Find where the given text appears and provide that cell's center as (x, y) coordinate. 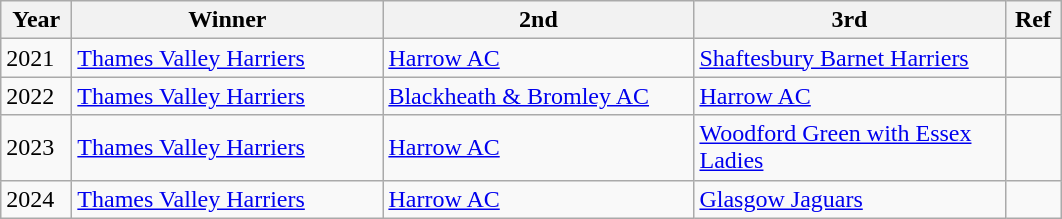
2021 (36, 58)
Glasgow Jaguars (850, 199)
Blackheath & Bromley AC (538, 96)
2nd (538, 20)
Woodford Green with Essex Ladies (850, 148)
2023 (36, 148)
Shaftesbury Barnet Harriers (850, 58)
Ref (1033, 20)
3rd (850, 20)
2024 (36, 199)
Winner (228, 20)
2022 (36, 96)
Year (36, 20)
